Scan for the cell matching the given text and deliver its [x, y] coordinate at center. 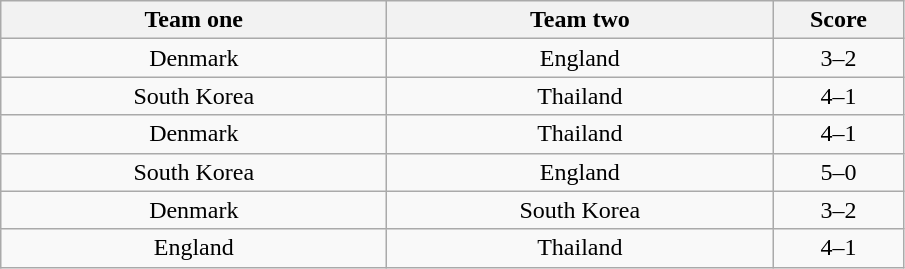
Team one [194, 20]
5–0 [838, 172]
Team two [580, 20]
Score [838, 20]
